For the text-containing cell, return its midpoint in [X, Y] coordinate format. 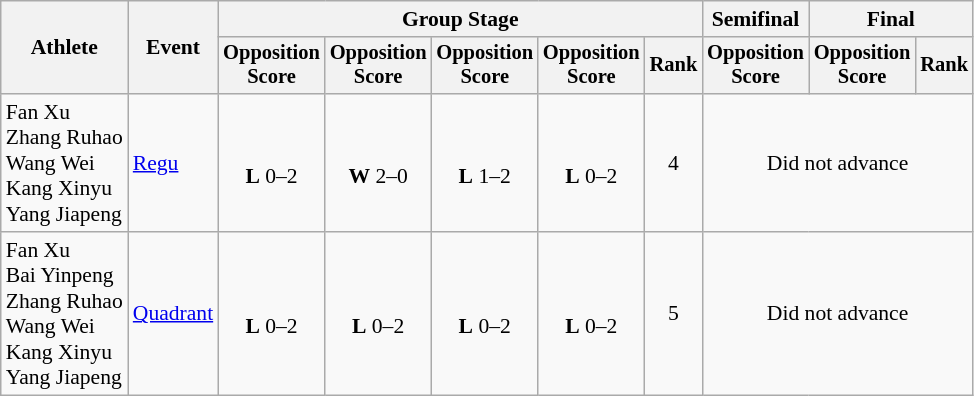
L 1–2 [484, 163]
Regu [173, 163]
W 2–0 [378, 163]
Group Stage [460, 19]
Quadrant [173, 314]
4 [674, 163]
Athlete [64, 48]
Fan XuZhang RuhaoWang WeiKang XinyuYang Jiapeng [64, 163]
Fan XuBai YinpengZhang RuhaoWang WeiKang XinyuYang Jiapeng [64, 314]
5 [674, 314]
Final [891, 19]
Semifinal [756, 19]
Event [173, 48]
